Pinpoint the cell where the given text exists, returning its [X, Y] midpoint coordinate. 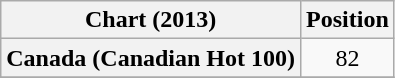
Chart (2013) [151, 20]
82 [348, 58]
Position [348, 20]
Canada (Canadian Hot 100) [151, 58]
